Identify which cell holds the provided text, then report its [X, Y] central coordinate. 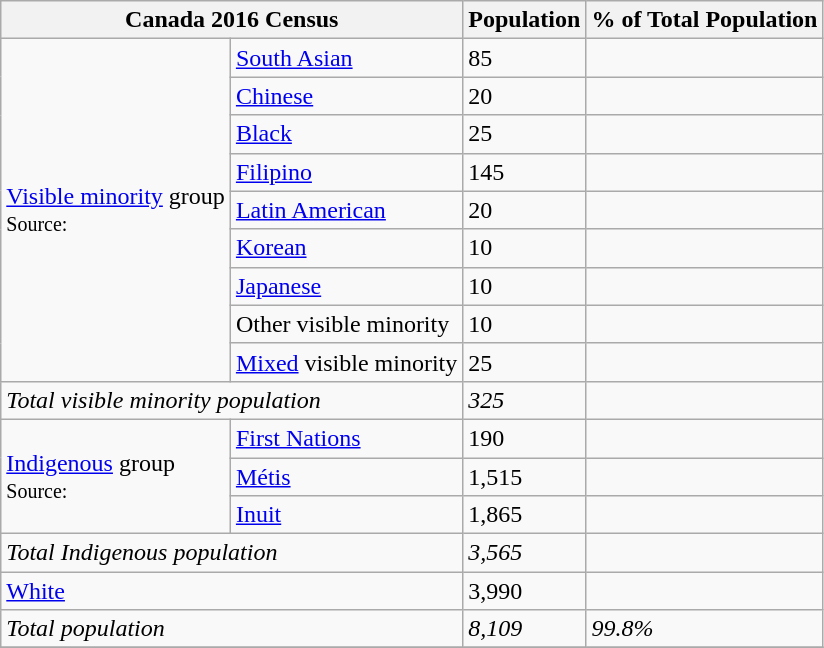
Japanese [346, 286]
South Asian [346, 58]
8,109 [524, 629]
Inuit [346, 515]
1,515 [524, 477]
Other visible minority [346, 324]
White [232, 591]
Visible minority groupSource: [116, 210]
Latin American [346, 210]
3,565 [524, 553]
Total Indigenous population [232, 553]
325 [524, 400]
Métis [346, 477]
190 [524, 438]
145 [524, 172]
First Nations [346, 438]
Chinese [346, 96]
Korean [346, 248]
1,865 [524, 515]
Population [524, 20]
Filipino [346, 172]
Indigenous groupSource: [116, 476]
99.8% [704, 629]
85 [524, 58]
Total visible minority population [232, 400]
Black [346, 134]
Canada 2016 Census [232, 20]
Mixed visible minority [346, 362]
% of Total Population [704, 20]
Total population [232, 629]
3,990 [524, 591]
